Pinpoint the cell where the given text exists, returning its [x, y] midpoint coordinate. 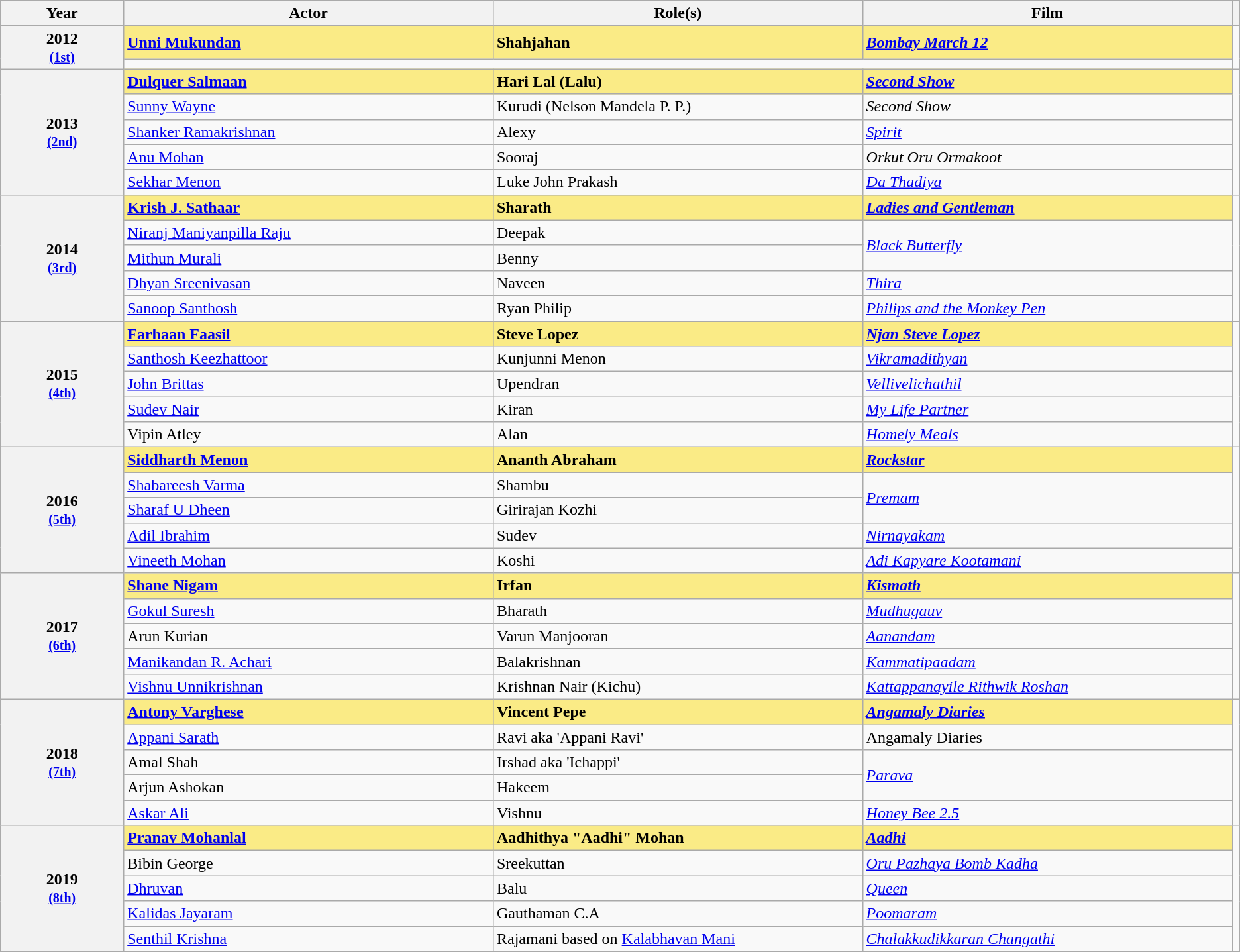
Njan Steve Lopez [1047, 333]
Vincent Pepe [678, 712]
Koshi [678, 560]
Manikandan R. Achari [309, 661]
Antony Varghese [309, 712]
Amal Shah [309, 763]
Mudhugauv [1047, 611]
Orkut Oru Ormakoot [1047, 157]
Aadhithya "Aadhi" Mohan [678, 838]
Farhaan Faasil [309, 333]
Arun Kurian [309, 636]
Sudev [678, 535]
Black Butterfly [1047, 245]
Shabareesh Varma [309, 485]
Philips and the Monkey Pen [1047, 308]
Vishnu Unnikrishnan [309, 686]
Benny [678, 258]
Role(s) [678, 13]
Luke John Prakash [678, 182]
2012 (1st) [62, 48]
Queen [1047, 888]
John Brittas [309, 384]
Vikramadithyan [1047, 359]
Adi Kapyare Kootamani [1047, 560]
Pranav Mohanlal [309, 838]
Vipin Atley [309, 435]
Irfan [678, 586]
Shanker Ramakrishnan [309, 132]
Dulquer Salmaan [309, 81]
Vellivelichathil [1047, 384]
Deepak [678, 233]
Ananth Abraham [678, 460]
Adil Ibrahim [309, 535]
Film [1047, 13]
Hari Lal (Lalu) [678, 81]
Kammatipaadam [1047, 661]
Poomaram [1047, 914]
Unni Mukundan [309, 42]
Year [62, 13]
Sunny Wayne [309, 107]
Dhruvan [309, 888]
Krishnan Nair (Kichu) [678, 686]
Kismath [1047, 586]
Honey Bee 2.5 [1047, 813]
Sudev Nair [309, 409]
Kunjunni Menon [678, 359]
Ladies and Gentleman [1047, 207]
My Life Partner [1047, 409]
Rockstar [1047, 460]
Shane Nigam [309, 586]
2015 (4th) [62, 384]
Santhosh Keezhattoor [309, 359]
Aanandam [1047, 636]
Krish J. Sathaar [309, 207]
Arjun Ashokan [309, 788]
Shahjahan [678, 42]
Sekhar Menon [309, 182]
Balakrishnan [678, 661]
Balu [678, 888]
2014 (3rd) [62, 258]
Nirnayakam [1047, 535]
Rajamani based on Kalabhavan Mani [678, 939]
Appani Sarath [309, 737]
Steve Lopez [678, 333]
Upendran [678, 384]
Da Thadiya [1047, 182]
Parava [1047, 775]
Bharath [678, 611]
Mithun Murali [309, 258]
Sharath [678, 207]
Premam [1047, 498]
Alan [678, 435]
Irshad aka 'Ichappi' [678, 763]
Ryan Philip [678, 308]
2016 (5th) [62, 510]
Thira [1047, 283]
Bombay March 12 [1047, 42]
Sharaf U Dheen [309, 510]
Askar Ali [309, 813]
Alexy [678, 132]
Kalidas Jayaram [309, 914]
Bibin George [309, 863]
Siddharth Menon [309, 460]
Aadhi [1047, 838]
Sreekuttan [678, 863]
Kurudi (Nelson Mandela P. P.) [678, 107]
Shambu [678, 485]
Senthil Krishna [309, 939]
Actor [309, 13]
Oru Pazhaya Bomb Kadha [1047, 863]
Gauthaman C.A [678, 914]
Vishnu [678, 813]
2017 (6th) [62, 636]
Sanoop Santhosh [309, 308]
Anu Mohan [309, 157]
Hakeem [678, 788]
Spirit [1047, 132]
Vineeth Mohan [309, 560]
Dhyan Sreenivasan [309, 283]
Chalakkudikkaran Changathi [1047, 939]
Varun Manjooran [678, 636]
Homely Meals [1047, 435]
Kattappanayile Rithwik Roshan [1047, 686]
Sooraj [678, 157]
2018 (7th) [62, 762]
Gokul Suresh [309, 611]
Ravi aka 'Appani Ravi' [678, 737]
2013 (2nd) [62, 132]
Niranj Maniyanpilla Raju [309, 233]
2019 (8th) [62, 888]
Girirajan Kozhi [678, 510]
Naveen [678, 283]
Kiran [678, 409]
